Extract the [x, y] coordinate from the center of the cell holding the provided text.  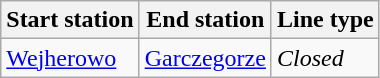
Line type [325, 20]
Start station [70, 20]
Garczegorze [205, 58]
Wejherowo [70, 58]
End station [205, 20]
Closed [325, 58]
